Locate the cell with the specified text and output its (X, Y) center coordinate. 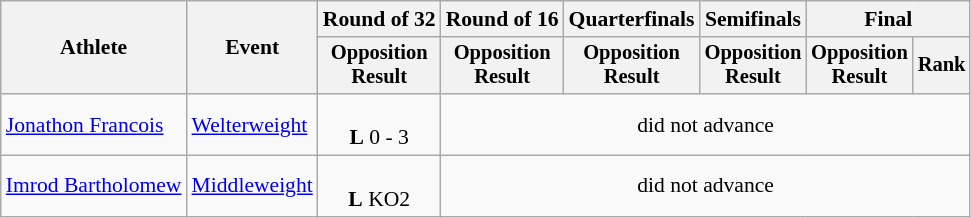
Welterweight (252, 124)
Quarterfinals (632, 19)
Round of 32 (380, 19)
Imrod Bartholomew (94, 186)
Athlete (94, 48)
Semifinals (754, 19)
Middleweight (252, 186)
Final (888, 19)
L KO2 (380, 186)
L 0 - 3 (380, 124)
Event (252, 48)
Jonathon Francois (94, 124)
Rank (942, 66)
Round of 16 (502, 19)
